Search for the cell housing the specified text and yield its (X, Y) center coordinate. 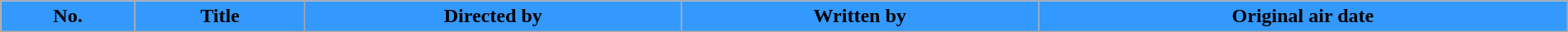
Title (220, 16)
No. (68, 16)
Original air date (1303, 16)
Directed by (493, 16)
Written by (860, 16)
